Extract the (x, y) coordinate from the center of the cell holding the provided text.  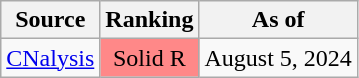
Ranking (150, 20)
Source (50, 20)
CNalysis (50, 58)
August 5, 2024 (278, 58)
Solid R (150, 58)
As of (278, 20)
